For the text-containing cell, return its midpoint in [x, y] coordinate format. 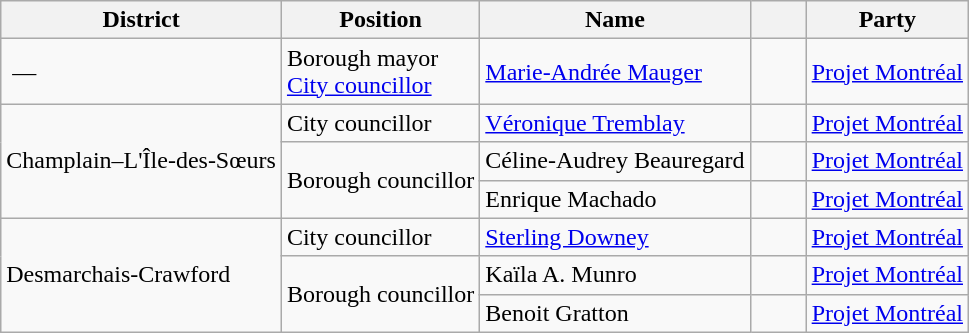
Enrique Machado [615, 199]
Benoit Gratton [615, 313]
Véronique Tremblay [615, 123]
Champlain–L'Île-des-Sœurs [142, 161]
Céline-Audrey Beauregard [615, 161]
Marie-Andrée Mauger [615, 72]
District [142, 20]
— [142, 72]
Party [887, 20]
Borough mayorCity councillor [380, 72]
Sterling Downey [615, 237]
Desmarchais-Crawford [142, 275]
Position [380, 20]
Kaïla A. Munro [615, 275]
Name [615, 20]
